Capture the cell that displays the provided text and extract its (x, y) central coordinate. 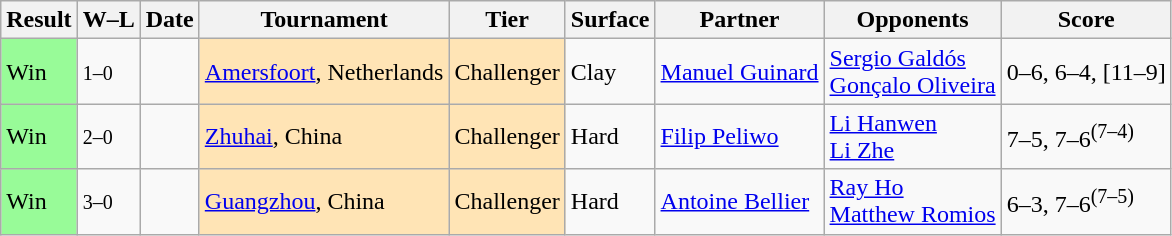
Guangzhou, China (324, 202)
Tier (507, 20)
W–L (108, 20)
0–6, 6–4, [11–9] (1086, 72)
Date (170, 20)
Sergio Galdós Gonçalo Oliveira (912, 72)
Result (39, 20)
Filip Peliwo (740, 136)
Li Hanwen Li Zhe (912, 136)
Clay (610, 72)
Amersfoort, Netherlands (324, 72)
7–5, 7–6(7–4) (1086, 136)
Tournament (324, 20)
Partner (740, 20)
Antoine Bellier (740, 202)
Surface (610, 20)
Zhuhai, China (324, 136)
2–0 (108, 136)
Score (1086, 20)
1–0 (108, 72)
6–3, 7–6(7–5) (1086, 202)
Ray Ho Matthew Romios (912, 202)
Opponents (912, 20)
Manuel Guinard (740, 72)
3–0 (108, 202)
